Pinpoint the cell where the given text exists, returning its [x, y] midpoint coordinate. 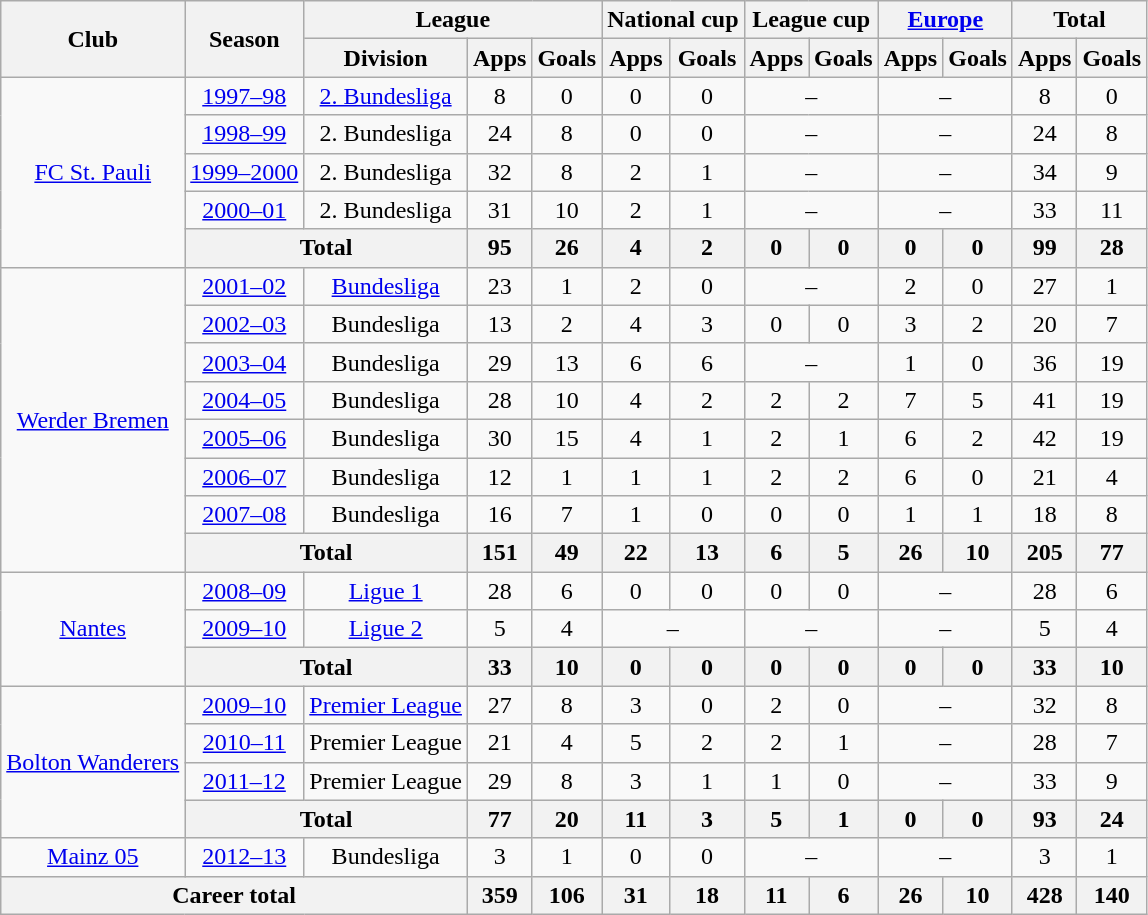
1999–2000 [244, 172]
FC St. Pauli [93, 172]
Bolton Wanderers [93, 762]
1997–98 [244, 96]
2003–04 [244, 362]
41 [1044, 400]
Ligue 1 [386, 591]
42 [1044, 438]
National cup [673, 20]
95 [499, 248]
36 [1044, 362]
League [453, 20]
Europe [945, 20]
140 [1112, 895]
49 [567, 553]
League cup [811, 20]
Ligue 2 [386, 629]
Mainz 05 [93, 857]
2005–06 [244, 438]
428 [1044, 895]
Career total [234, 895]
16 [499, 515]
Nantes [93, 629]
99 [1044, 248]
34 [1044, 172]
22 [636, 553]
2004–05 [244, 400]
2011–12 [244, 781]
Werder Bremen [93, 419]
2002–03 [244, 324]
2012–13 [244, 857]
Season [244, 39]
2000–01 [244, 210]
93 [1044, 819]
23 [499, 286]
Division [386, 58]
2006–07 [244, 477]
106 [567, 895]
2007–08 [244, 515]
2001–02 [244, 286]
2008–09 [244, 591]
Club [93, 39]
205 [1044, 553]
151 [499, 553]
30 [499, 438]
1998–99 [244, 134]
359 [499, 895]
15 [567, 438]
2010–11 [244, 743]
12 [499, 477]
